Detect which cell encompasses the target text, then output its (X, Y) center coordinate. 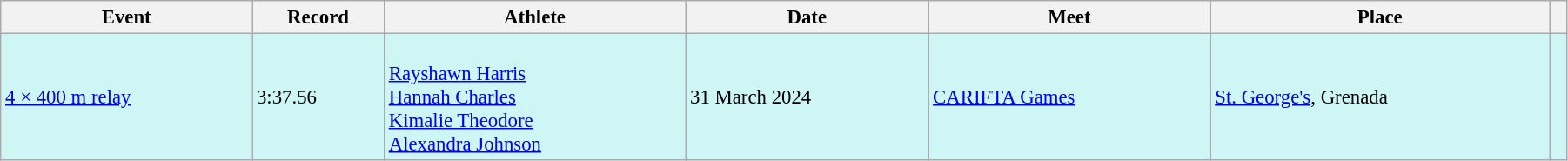
St. George's, Grenada (1380, 97)
Athlete (534, 17)
31 March 2024 (807, 97)
Record (318, 17)
Date (807, 17)
Place (1380, 17)
3:37.56 (318, 97)
Rayshawn HarrisHannah CharlesKimalie TheodoreAlexandra Johnson (534, 97)
4 × 400 m relay (127, 97)
Meet (1069, 17)
CARIFTA Games (1069, 97)
Event (127, 17)
